Determine the [X, Y] coordinate at the center of the cell enclosing the given text.  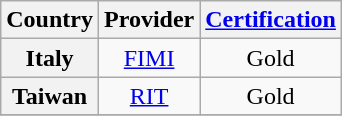
Italy [50, 58]
Certification [271, 20]
Taiwan [50, 96]
Country [50, 20]
Provider [148, 20]
RIT [148, 96]
FIMI [148, 58]
